Capture the cell that displays the provided text and extract its (X, Y) central coordinate. 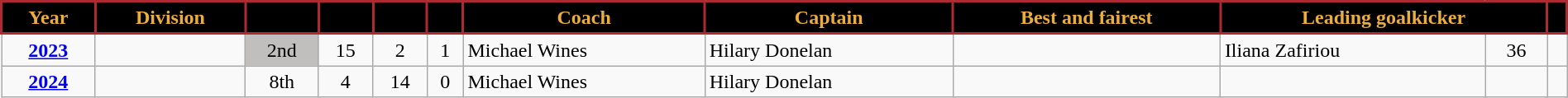
14 (400, 82)
0 (445, 82)
15 (346, 49)
Leading goalkicker (1383, 18)
2 (400, 49)
2023 (49, 49)
2nd (282, 49)
8th (282, 82)
36 (1517, 49)
Iliana Zafiriou (1353, 49)
Captain (829, 18)
1 (445, 49)
Coach (584, 18)
Year (49, 18)
Division (170, 18)
4 (346, 82)
2024 (49, 82)
Best and fairest (1087, 18)
